Locate the cell with the specified text and output its (x, y) center coordinate. 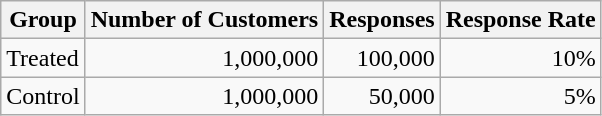
50,000 (382, 96)
Response Rate (520, 20)
Group (43, 20)
10% (520, 58)
Treated (43, 58)
Number of Customers (204, 20)
Responses (382, 20)
100,000 (382, 58)
5% (520, 96)
Control (43, 96)
